Output the [X, Y] coordinate of the center of the cell containing the given text.  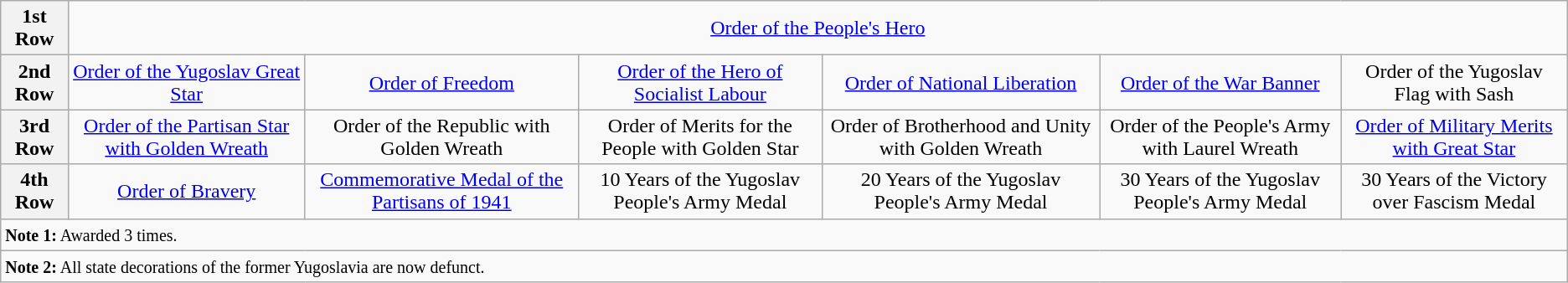
Order of National Liberation [961, 82]
Order of the War Banner [1220, 82]
Order of the Republic with Golden Wreath [441, 137]
Order of Bravery [186, 191]
4th Row [35, 191]
Note 2: All state decorations of the former Yugoslavia are now defunct. [784, 266]
30 Years of the Yugoslav People's Army Medal [1220, 191]
Commemorative Medal of the Partisans of 1941 [441, 191]
Order of the Yugoslav Great Star [186, 82]
20 Years of the Yugoslav People's Army Medal [961, 191]
Order of the Hero of Socialist Labour [700, 82]
10 Years of the Yugoslav People's Army Medal [700, 191]
Order of the People's Army with Laurel Wreath [1220, 137]
Order of the People's Hero [818, 28]
2nd Row [35, 82]
Order of Brotherhood and Unity with Golden Wreath [961, 137]
1st Row [35, 28]
Order of Military Merits with Great Star [1454, 137]
Order of Merits for the People with Golden Star [700, 137]
Order of Freedom [441, 82]
Order of the Partisan Star with Golden Wreath [186, 137]
Note 1: Awarded 3 times. [784, 234]
Order of the Yugoslav Flag with Sash [1454, 82]
3rd Row [35, 137]
30 Years of the Victory over Fascism Medal [1454, 191]
